Provide the [X, Y] coordinate of the cell's center where the given text is located.  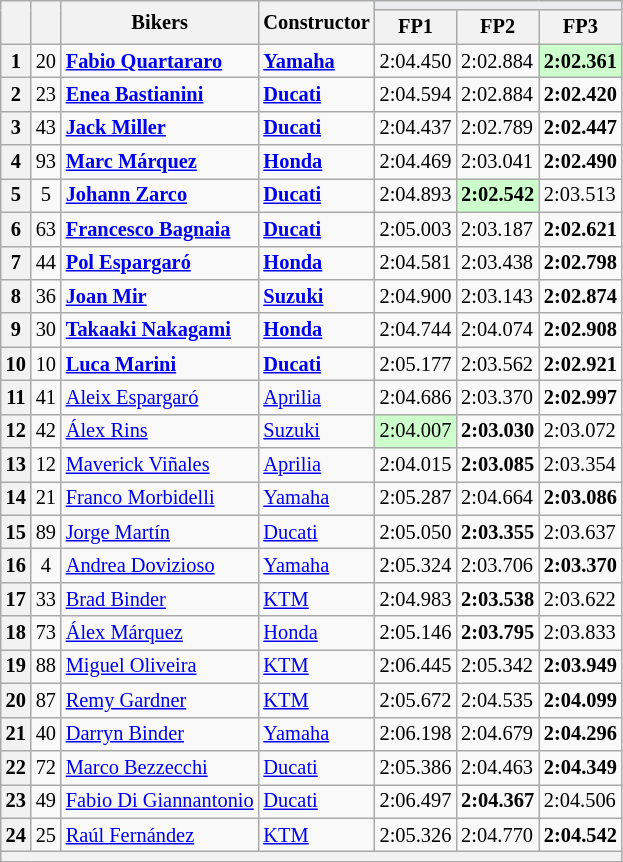
2:02.361 [580, 61]
Jack Miller [160, 128]
2:04.594 [416, 94]
2:03.085 [498, 465]
2:04.679 [498, 734]
87 [46, 700]
2:03.706 [498, 565]
Constructor [317, 22]
Joan Mir [160, 296]
33 [46, 599]
2:04.542 [580, 835]
2:04.296 [580, 734]
2:05.287 [416, 498]
FP3 [580, 27]
Darryn Binder [160, 734]
1 [16, 61]
2:04.770 [498, 835]
13 [16, 465]
2:04.893 [416, 195]
2:03.513 [580, 195]
8 [16, 296]
Maverick Viñales [160, 465]
2:02.789 [498, 128]
2:04.007 [416, 431]
2:04.581 [416, 263]
Jorge Martín [160, 532]
Takaaki Nakagami [160, 330]
Andrea Dovizioso [160, 565]
2:06.445 [416, 666]
Álex Rins [160, 431]
Franco Morbidelli [160, 498]
89 [46, 532]
2:03.637 [580, 532]
2:02.997 [580, 397]
2:02.420 [580, 94]
2 [16, 94]
2:05.326 [416, 835]
44 [46, 263]
Brad Binder [160, 599]
2:03.086 [580, 498]
93 [46, 162]
24 [16, 835]
36 [46, 296]
2:04.099 [580, 700]
2:02.921 [580, 364]
2:04.367 [498, 801]
2:05.672 [416, 700]
2:02.874 [580, 296]
18 [16, 633]
2:05.342 [498, 666]
Miguel Oliveira [160, 666]
2:04.349 [580, 767]
63 [46, 229]
9 [16, 330]
2:03.562 [498, 364]
88 [46, 666]
30 [46, 330]
2:03.143 [498, 296]
2:02.908 [580, 330]
22 [16, 767]
2:05.177 [416, 364]
FP2 [498, 27]
2:05.324 [416, 565]
2:05.003 [416, 229]
2:04.450 [416, 61]
2:05.386 [416, 767]
2:04.463 [498, 767]
2:02.798 [580, 263]
2:02.621 [580, 229]
2:03.949 [580, 666]
2:04.983 [416, 599]
Remy Gardner [160, 700]
Aleix Espargaró [160, 397]
Marco Bezzecchi [160, 767]
17 [16, 599]
2:04.744 [416, 330]
2:06.497 [416, 801]
2:03.438 [498, 263]
2:03.030 [498, 431]
2:04.015 [416, 465]
2:05.050 [416, 532]
2:06.198 [416, 734]
73 [46, 633]
2:04.686 [416, 397]
Pol Espargaró [160, 263]
2:04.506 [580, 801]
15 [16, 532]
2:02.542 [498, 195]
6 [16, 229]
19 [16, 666]
2:03.187 [498, 229]
2:03.622 [580, 599]
Raúl Fernández [160, 835]
Marc Márquez [160, 162]
2:04.469 [416, 162]
Fabio Quartararo [160, 61]
25 [46, 835]
2:03.833 [580, 633]
2:05.146 [416, 633]
FP1 [416, 27]
2:03.355 [498, 532]
2:04.535 [498, 700]
49 [46, 801]
2:04.437 [416, 128]
Francesco Bagnaia [160, 229]
2:02.447 [580, 128]
Álex Márquez [160, 633]
42 [46, 431]
41 [46, 397]
2:04.664 [498, 498]
3 [16, 128]
14 [16, 498]
Fabio Di Giannantonio [160, 801]
43 [46, 128]
40 [46, 734]
11 [16, 397]
72 [46, 767]
2:03.795 [498, 633]
Luca Marini [160, 364]
2:04.074 [498, 330]
2:03.538 [498, 599]
16 [16, 565]
Bikers [160, 22]
Johann Zarco [160, 195]
2:03.072 [580, 431]
2:02.490 [580, 162]
7 [16, 263]
2:03.041 [498, 162]
Enea Bastianini [160, 94]
2:04.900 [416, 296]
2:03.354 [580, 465]
